Search for the cell housing the specified text and yield its [x, y] center coordinate. 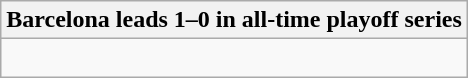
Barcelona leads 1–0 in all-time playoff series [234, 20]
